Output the [X, Y] coordinate of the center of the cell containing the given text.  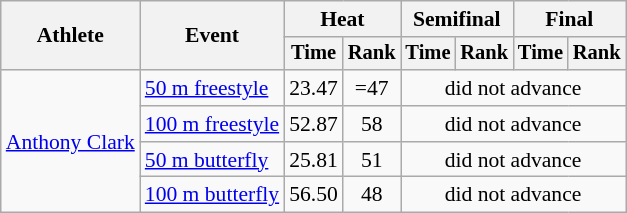
50 m butterfly [212, 160]
Event [212, 36]
=47 [372, 88]
23.47 [314, 88]
100 m freestyle [212, 124]
58 [372, 124]
50 m freestyle [212, 88]
Final [569, 19]
51 [372, 160]
Semifinal [456, 19]
100 m butterfly [212, 195]
25.81 [314, 160]
56.50 [314, 195]
Athlete [70, 36]
48 [372, 195]
Anthony Clark [70, 141]
Heat [342, 19]
52.87 [314, 124]
